Output the [X, Y] coordinate of the center of the cell containing the given text.  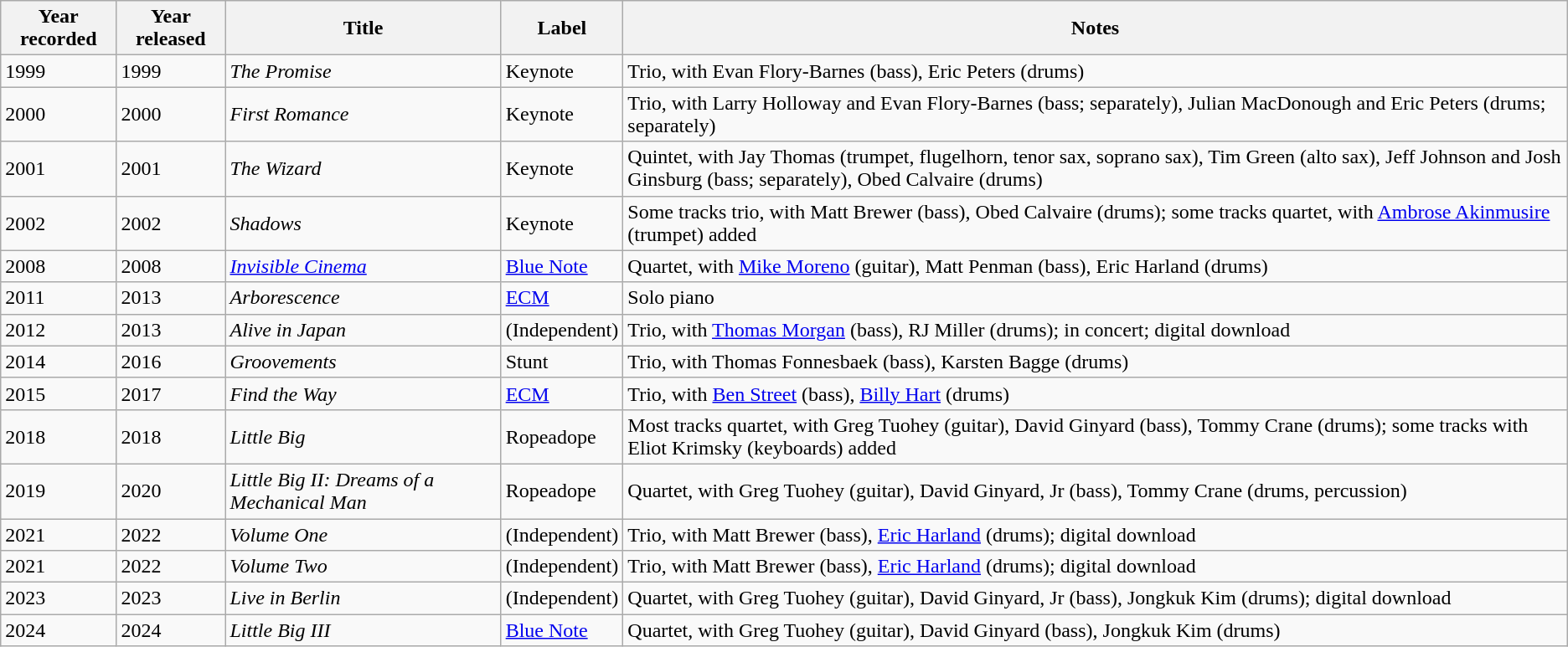
Trio, with Larry Holloway and Evan Flory-Barnes (bass; separately), Julian MacDonough and Eric Peters (drums; separately) [1096, 114]
Most tracks quartet, with Greg Tuohey (guitar), David Ginyard (bass), Tommy Crane (drums); some tracks with Eliot Krimsky (keyboards) added [1096, 437]
2016 [171, 362]
Little Big III [364, 630]
The Promise [364, 71]
Trio, with Thomas Morgan (bass), RJ Miller (drums); in concert; digital download [1096, 330]
Some tracks trio, with Matt Brewer (bass), Obed Calvaire (drums); some tracks quartet, with Ambrose Akinmusire (trumpet) added [1096, 223]
Stunt [562, 362]
Label [562, 28]
2017 [171, 393]
Alive in Japan [364, 330]
Live in Berlin [364, 598]
Trio, with Thomas Fonnesbaek (bass), Karsten Bagge (drums) [1096, 362]
Volume One [364, 535]
Little Big II: Dreams of a Mechanical Man [364, 490]
Invisible Cinema [364, 266]
Notes [1096, 28]
First Romance [364, 114]
The Wizard [364, 169]
2020 [171, 490]
Quartet, with Greg Tuohey (guitar), David Ginyard (bass), Jongkuk Kim (drums) [1096, 630]
Groovements [364, 362]
Solo piano [1096, 298]
Shadows [364, 223]
2015 [59, 393]
Quartet, with Greg Tuohey (guitar), David Ginyard, Jr (bass), Tommy Crane (drums, percussion) [1096, 490]
Find the Way [364, 393]
Year recorded [59, 28]
Little Big [364, 437]
2012 [59, 330]
Quartet, with Greg Tuohey (guitar), David Ginyard, Jr (bass), Jongkuk Kim (drums); digital download [1096, 598]
Quartet, with Mike Moreno (guitar), Matt Penman (bass), Eric Harland (drums) [1096, 266]
Volume Two [364, 567]
2011 [59, 298]
Arborescence [364, 298]
Trio, with Evan Flory-Barnes (bass), Eric Peters (drums) [1096, 71]
Year released [171, 28]
2019 [59, 490]
2014 [59, 362]
Title [364, 28]
Trio, with Ben Street (bass), Billy Hart (drums) [1096, 393]
